Locate the cell with the specified text and output its [X, Y] center coordinate. 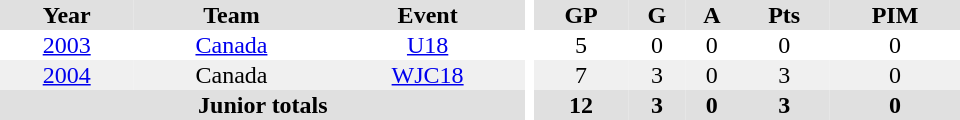
A [712, 15]
Pts [784, 15]
WJC18 [428, 75]
2004 [66, 75]
GP [582, 15]
5 [582, 45]
U18 [428, 45]
Event [428, 15]
7 [582, 75]
12 [582, 105]
2003 [66, 45]
Team [231, 15]
Year [66, 15]
G [658, 15]
Junior totals [263, 105]
PIM [895, 15]
